Locate the cell with the specified text and output its (X, Y) center coordinate. 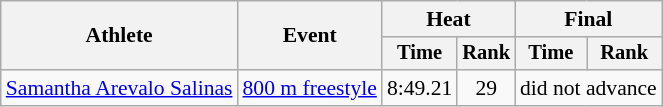
Heat (448, 19)
Athlete (120, 36)
800 m freestyle (309, 88)
Event (309, 36)
Final (588, 19)
8:49.21 (420, 88)
did not advance (588, 88)
29 (486, 88)
Samantha Arevalo Salinas (120, 88)
